Provide the (x, y) coordinate of the cell's center where the given text is located.  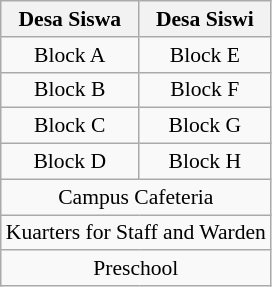
Desa Siswi (205, 19)
Block C (70, 126)
Block H (205, 162)
Kuarters for Staff and Warden (136, 233)
Desa Siswa (70, 19)
Block E (205, 55)
Block F (205, 90)
Block G (205, 126)
Block A (70, 55)
Campus Cafeteria (136, 197)
Block B (70, 90)
Preschool (136, 269)
Block D (70, 162)
